Find where the given text appears and provide that cell's center as [X, Y] coordinate. 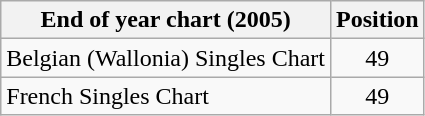
Position [377, 20]
French Singles Chart [166, 96]
End of year chart (2005) [166, 20]
Belgian (Wallonia) Singles Chart [166, 58]
